Return the (X, Y) coordinate for the center point of the cell that contains the specified text.  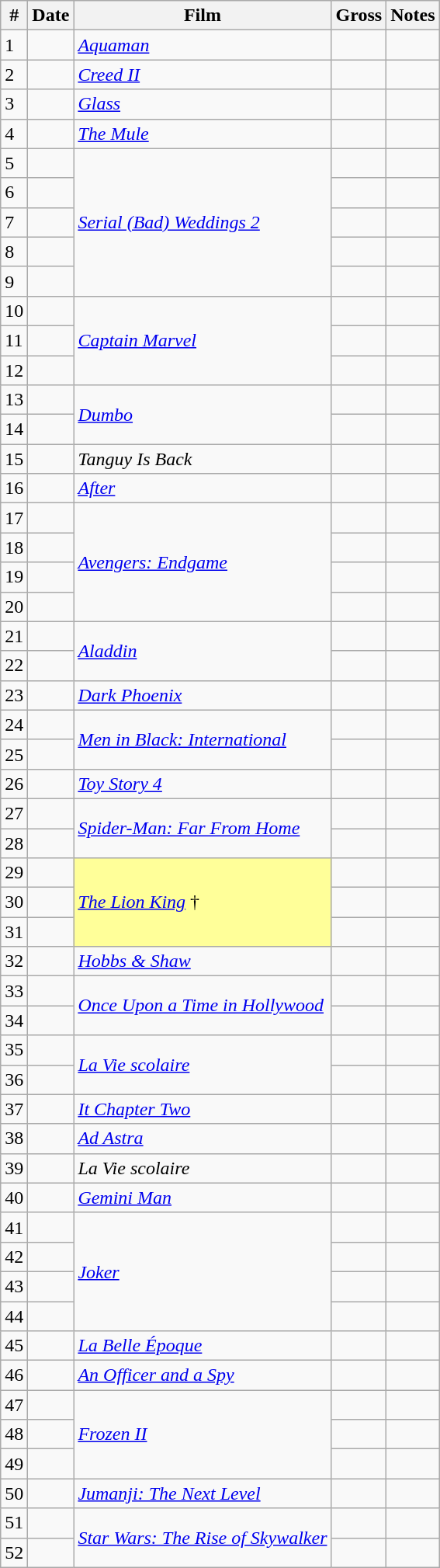
51 (14, 1523)
23 (14, 695)
22 (14, 666)
50 (14, 1493)
Toy Story 4 (203, 784)
12 (14, 370)
33 (14, 991)
Aladdin (203, 651)
Hobbs & Shaw (203, 961)
27 (14, 813)
36 (14, 1080)
La Belle Époque (203, 1346)
Tanguy Is Back (203, 459)
2 (14, 75)
17 (14, 518)
47 (14, 1405)
Ad Astra (203, 1139)
5 (14, 163)
Gemini Man (203, 1198)
21 (14, 636)
15 (14, 459)
9 (14, 281)
7 (14, 222)
Creed II (203, 75)
Star Wars: The Rise of Skywalker (203, 1538)
24 (14, 725)
41 (14, 1227)
28 (14, 843)
The Mule (203, 134)
49 (14, 1464)
26 (14, 784)
42 (14, 1257)
Dumbo (203, 415)
11 (14, 340)
After (203, 488)
29 (14, 873)
46 (14, 1375)
Frozen II (203, 1434)
30 (14, 902)
The Lion King † (203, 902)
35 (14, 1050)
52 (14, 1552)
39 (14, 1168)
Spider-Man: Far From Home (203, 828)
Avengers: Endgame (203, 562)
10 (14, 311)
An Officer and a Spy (203, 1375)
43 (14, 1286)
31 (14, 932)
Jumanji: The Next Level (203, 1493)
14 (14, 429)
16 (14, 488)
44 (14, 1316)
25 (14, 754)
Men in Black: International (203, 739)
38 (14, 1139)
48 (14, 1434)
18 (14, 548)
19 (14, 577)
Captain Marvel (203, 340)
1 (14, 45)
40 (14, 1198)
Joker (203, 1271)
45 (14, 1346)
4 (14, 134)
32 (14, 961)
6 (14, 193)
Aquaman (203, 45)
Once Upon a Time in Hollywood (203, 1006)
8 (14, 252)
34 (14, 1020)
Glass (203, 104)
It Chapter Two (203, 1109)
37 (14, 1109)
20 (14, 607)
Gross (359, 16)
Film (203, 16)
Notes (413, 16)
# (14, 16)
Dark Phoenix (203, 695)
Date (51, 16)
3 (14, 104)
13 (14, 400)
Serial (Bad) Weddings 2 (203, 222)
